Locate the cell with the specified text and output its [x, y] center coordinate. 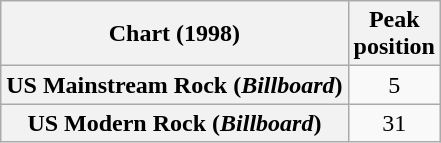
Peakposition [394, 34]
5 [394, 85]
US Mainstream Rock (Billboard) [174, 85]
Chart (1998) [174, 34]
31 [394, 123]
US Modern Rock (Billboard) [174, 123]
